Pinpoint the cell where the given text exists, returning its (x, y) midpoint coordinate. 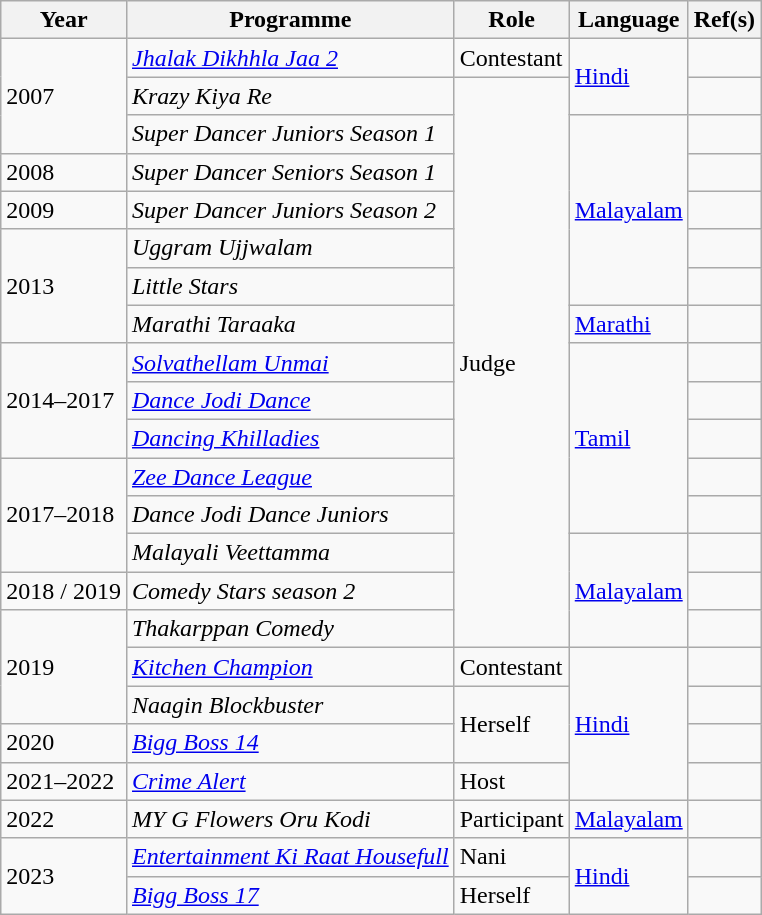
Thakarppan Comedy (290, 629)
Dancing Khilladies (290, 438)
Little Stars (290, 286)
2014–2017 (64, 400)
Tamil (628, 438)
Super Dancer Seniors Season 1 (290, 172)
Dance Jodi Dance (290, 400)
2008 (64, 172)
Bigg Boss 14 (290, 743)
Malayali Veettamma (290, 553)
Naagin Blockbuster (290, 705)
Entertainment Ki Raat Housefull (290, 857)
Zee Dance League (290, 477)
2007 (64, 96)
2018 / 2019 (64, 591)
Marathi (628, 324)
Uggram Ujjwalam (290, 248)
2023 (64, 876)
Role (512, 20)
Programme (290, 20)
Judge (512, 362)
Year (64, 20)
2017–2018 (64, 515)
Super Dancer Juniors Season 2 (290, 210)
2019 (64, 667)
Super Dancer Juniors Season 1 (290, 134)
Crime Alert (290, 781)
Kitchen Champion (290, 667)
2020 (64, 743)
MY G Flowers Oru Kodi (290, 819)
2013 (64, 286)
Language (628, 20)
2009 (64, 210)
Krazy Kiya Re (290, 96)
Solvathellam Unmai (290, 362)
Jhalak Dikhhla Jaa 2 (290, 58)
2021–2022 (64, 781)
Bigg Boss 17 (290, 895)
Comedy Stars season 2 (290, 591)
Nani (512, 857)
2022 (64, 819)
Participant (512, 819)
Dance Jodi Dance Juniors (290, 515)
Marathi Taraaka (290, 324)
Host (512, 781)
Ref(s) (724, 20)
